Return the [x, y] coordinate for the center point of the cell that contains the specified text.  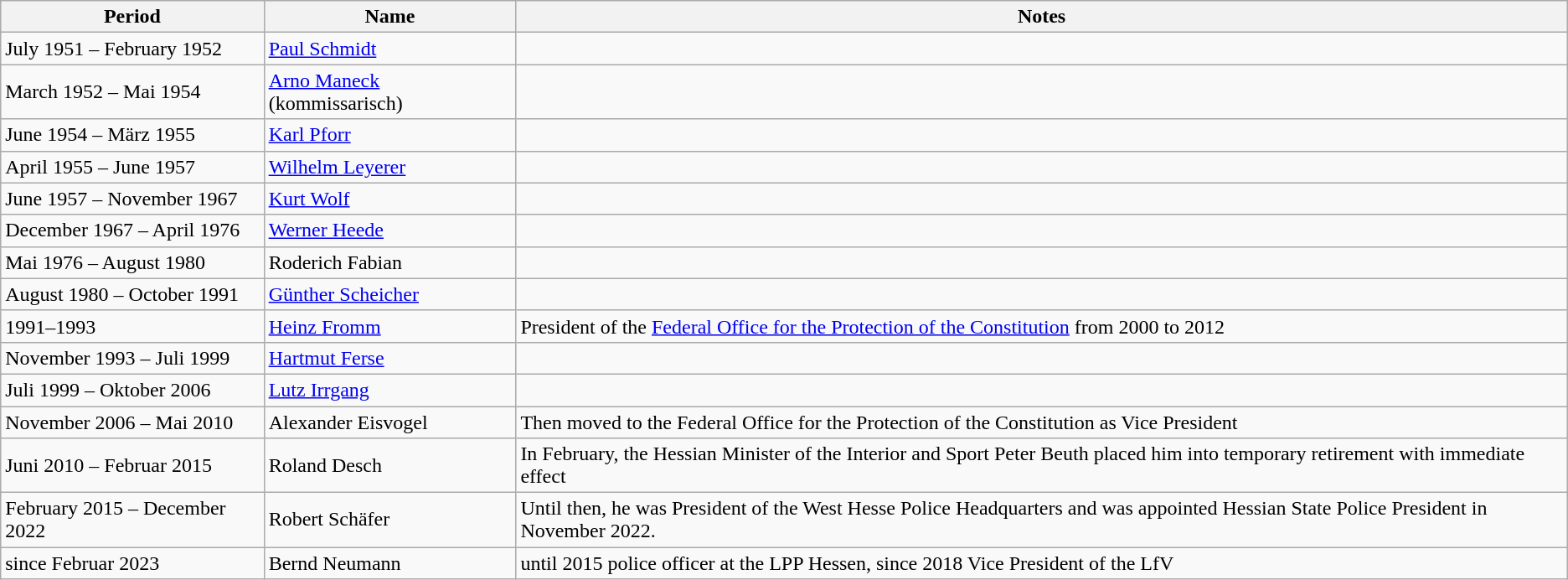
President of the Federal Office for the Protection of the Constitution from 2000 to 2012 [1042, 326]
August 1980 – October 1991 [132, 294]
Notes [1042, 17]
Wilhelm Leyerer [390, 167]
Kurt Wolf [390, 199]
April 1955 – June 1957 [132, 167]
In February, the Hessian Minister of the Interior and Sport Peter Beuth placed him into temporary retirement with immediate effect [1042, 466]
Paul Schmidt [390, 49]
until 2015 police officer at the LPP Hessen, since 2018 Vice President of the LfV [1042, 563]
Heinz Fromm [390, 326]
Robert Schäfer [390, 520]
November 1993 – Juli 1999 [132, 358]
Arno Maneck (kommissarisch) [390, 92]
1991–1993 [132, 326]
Werner Heede [390, 230]
November 2006 – Mai 2010 [132, 422]
February 2015 – December 2022 [132, 520]
June 1957 – November 1967 [132, 199]
June 1954 – März 1955 [132, 135]
Bernd Neumann [390, 563]
since Februar 2023 [132, 563]
Alexander Eisvogel [390, 422]
March 1952 – Mai 1954 [132, 92]
Name [390, 17]
Günther Scheicher [390, 294]
Mai 1976 – August 1980 [132, 262]
Hartmut Ferse [390, 358]
Juli 1999 – Oktober 2006 [132, 390]
July 1951 – February 1952 [132, 49]
Until then, he was President of the West Hesse Police Headquarters and was appointed Hessian State Police President in November 2022. [1042, 520]
Juni 2010 – Februar 2015 [132, 466]
Then moved to the Federal Office for the Protection of the Constitution as Vice President [1042, 422]
Period [132, 17]
December 1967 – April 1976 [132, 230]
Karl Pforr [390, 135]
Roland Desch [390, 466]
Lutz Irrgang [390, 390]
Roderich Fabian [390, 262]
